Pinpoint the cell where the given text exists, returning its [X, Y] midpoint coordinate. 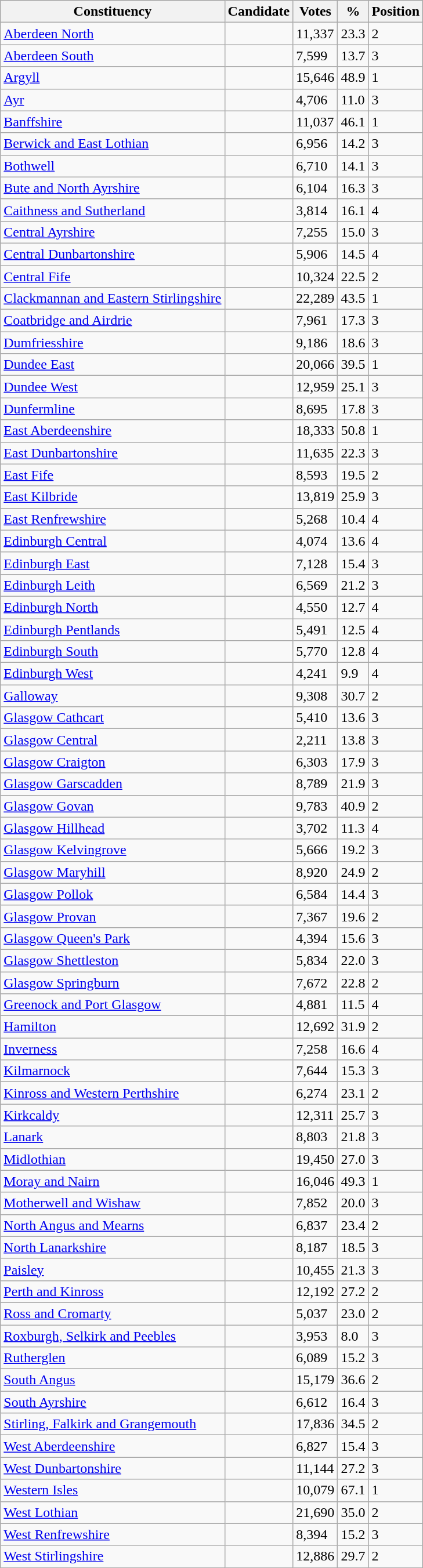
Western Isles [113, 1490]
6,303 [316, 762]
% [353, 12]
3,814 [316, 210]
8,803 [316, 1137]
Rutherglen [113, 1358]
6,584 [316, 894]
Glasgow Queen's Park [113, 938]
15,179 [316, 1380]
29.7 [353, 1556]
13.7 [353, 56]
25.7 [353, 1115]
7,367 [316, 916]
8,187 [316, 1247]
3,702 [316, 828]
Central Ayrshire [113, 232]
Glasgow Garscadden [113, 784]
12,886 [316, 1556]
22.3 [353, 453]
South Angus [113, 1380]
Caithness and Sutherland [113, 210]
4,394 [316, 938]
Glasgow Hillhead [113, 828]
11,635 [316, 453]
25.1 [353, 387]
North Lanarkshire [113, 1247]
14.4 [353, 894]
9,186 [316, 343]
Motherwell and Wishaw [113, 1203]
13.8 [353, 740]
6,274 [316, 1093]
6,089 [316, 1358]
Dundee West [113, 387]
18.6 [353, 343]
22.8 [353, 983]
Glasgow Central [113, 740]
Perth and Kinross [113, 1291]
4,241 [316, 674]
9.9 [353, 674]
11,144 [316, 1468]
Central Fife [113, 277]
5,666 [316, 850]
19,450 [316, 1159]
Edinburgh Central [113, 541]
12.8 [353, 652]
Dunfermline [113, 409]
21,690 [316, 1512]
East Kilbride [113, 497]
11.3 [353, 828]
16.3 [353, 188]
Votes [316, 12]
East Renfrewshire [113, 519]
43.5 [353, 299]
22.0 [353, 960]
40.9 [353, 806]
Glasgow Kelvingrove [113, 850]
14.2 [353, 144]
12,311 [316, 1115]
19.5 [353, 475]
Edinburgh Leith [113, 585]
Clackmannan and Eastern Stirlingshire [113, 299]
7,852 [316, 1203]
15,646 [316, 78]
4,074 [316, 541]
Ayr [113, 100]
4,881 [316, 1005]
21.3 [353, 1269]
8.0 [353, 1335]
Glasgow Cathcart [113, 718]
Banffshire [113, 122]
6,104 [316, 188]
Dumfriesshire [113, 343]
10,324 [316, 277]
Aberdeen North [113, 34]
22,289 [316, 299]
Bute and North Ayrshire [113, 188]
11.0 [353, 100]
4,706 [316, 100]
36.6 [353, 1380]
21.8 [353, 1137]
Argyll [113, 78]
7,644 [316, 1071]
Edinburgh North [113, 607]
Kinross and Western Perthshire [113, 1093]
12,192 [316, 1291]
7,258 [316, 1049]
East Aberdeenshire [113, 431]
34.5 [353, 1424]
Bothwell [113, 166]
16.4 [353, 1402]
12.5 [353, 629]
6,612 [316, 1402]
Moray and Nairn [113, 1181]
46.1 [353, 122]
22.5 [353, 277]
5,037 [316, 1313]
7,128 [316, 563]
14.5 [353, 254]
Kilmarnock [113, 1071]
15.3 [353, 1071]
2,211 [316, 740]
6,956 [316, 144]
Berwick and East Lothian [113, 144]
19.2 [353, 850]
Edinburgh West [113, 674]
9,783 [316, 806]
11,037 [316, 122]
Lanark [113, 1137]
5,906 [316, 254]
16.6 [353, 1049]
23.3 [353, 34]
12.7 [353, 607]
17.3 [353, 321]
16.1 [353, 210]
24.9 [353, 872]
Glasgow Pollok [113, 894]
Ross and Cromarty [113, 1313]
48.9 [353, 78]
15.0 [353, 232]
West Aberdeenshire [113, 1446]
Edinburgh East [113, 563]
17,836 [316, 1424]
7,599 [316, 56]
30.7 [353, 696]
6,710 [316, 166]
Midlothian [113, 1159]
18.5 [353, 1247]
15.6 [353, 938]
Constituency [113, 12]
Glasgow Springburn [113, 983]
11.5 [353, 1005]
5,410 [316, 718]
3,953 [316, 1335]
12,692 [316, 1027]
21.2 [353, 585]
8,789 [316, 784]
Aberdeen South [113, 56]
16,046 [316, 1181]
49.3 [353, 1181]
North Angus and Mearns [113, 1225]
17.8 [353, 409]
31.9 [353, 1027]
19.6 [353, 916]
6,837 [316, 1225]
7,961 [316, 321]
6,827 [316, 1446]
13,819 [316, 497]
21.9 [353, 784]
West Dunbartonshire [113, 1468]
25.9 [353, 497]
20.0 [353, 1203]
18,333 [316, 431]
Inverness [113, 1049]
23.1 [353, 1093]
Stirling, Falkirk and Grangemouth [113, 1424]
10.4 [353, 519]
27.0 [353, 1159]
Coatbridge and Airdrie [113, 321]
23.0 [353, 1313]
14.1 [353, 166]
5,491 [316, 629]
6,569 [316, 585]
39.5 [353, 365]
Glasgow Maryhill [113, 872]
Edinburgh South [113, 652]
Glasgow Shettleston [113, 960]
10,455 [316, 1269]
4,550 [316, 607]
8,593 [316, 475]
Greenock and Port Glasgow [113, 1005]
9,308 [316, 696]
11,337 [316, 34]
8,920 [316, 872]
West Renfrewshire [113, 1534]
67.1 [353, 1490]
Glasgow Craigton [113, 762]
Roxburgh, Selkirk and Peebles [113, 1335]
10,079 [316, 1490]
West Lothian [113, 1512]
8,394 [316, 1534]
35.0 [353, 1512]
West Stirlingshire [113, 1556]
Kirkcaldy [113, 1115]
5,834 [316, 960]
5,770 [316, 652]
20,066 [316, 365]
7,672 [316, 983]
Paisley [113, 1269]
Glasgow Govan [113, 806]
East Dunbartonshire [113, 453]
Glasgow Provan [113, 916]
23.4 [353, 1225]
Candidate [259, 12]
East Fife [113, 475]
Central Dunbartonshire [113, 254]
17.9 [353, 762]
12,959 [316, 387]
8,695 [316, 409]
South Ayrshire [113, 1402]
7,255 [316, 232]
50.8 [353, 431]
Galloway [113, 696]
Position [396, 12]
Hamilton [113, 1027]
Dundee East [113, 365]
5,268 [316, 519]
Edinburgh Pentlands [113, 629]
